Provide the (x, y) coordinate of the cell's center where the given text is located.  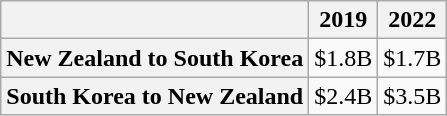
South Korea to New Zealand (155, 96)
$3.5B (412, 96)
New Zealand to South Korea (155, 58)
$1.7B (412, 58)
2022 (412, 20)
$2.4B (344, 96)
$1.8B (344, 58)
2019 (344, 20)
